Output the (x, y) coordinate of the center of the cell containing the given text.  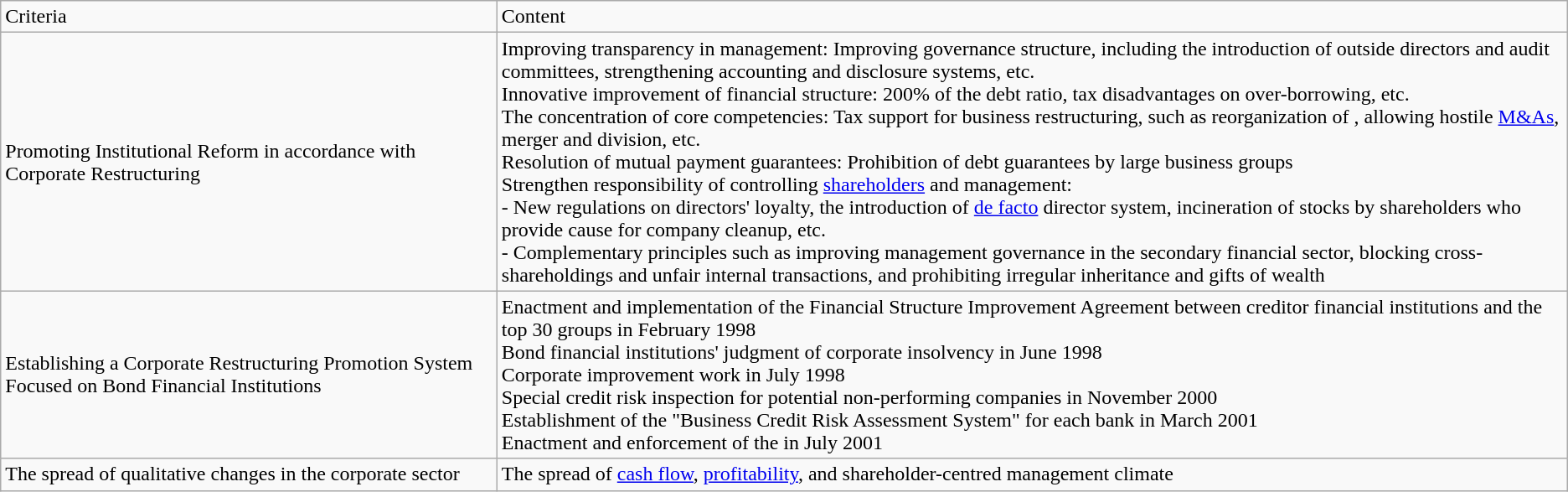
The spread of qualitative changes in the corporate sector (250, 474)
Content (1032, 17)
Promoting Institutional Reform in accordance with Corporate Restructuring (250, 162)
Establishing a Corporate Restructuring Promotion System Focused on Bond Financial Institutions (250, 375)
Criteria (250, 17)
The spread of cash flow, profitability, and shareholder-centred management climate (1032, 474)
